Detect which cell encompasses the target text, then output its [x, y] center coordinate. 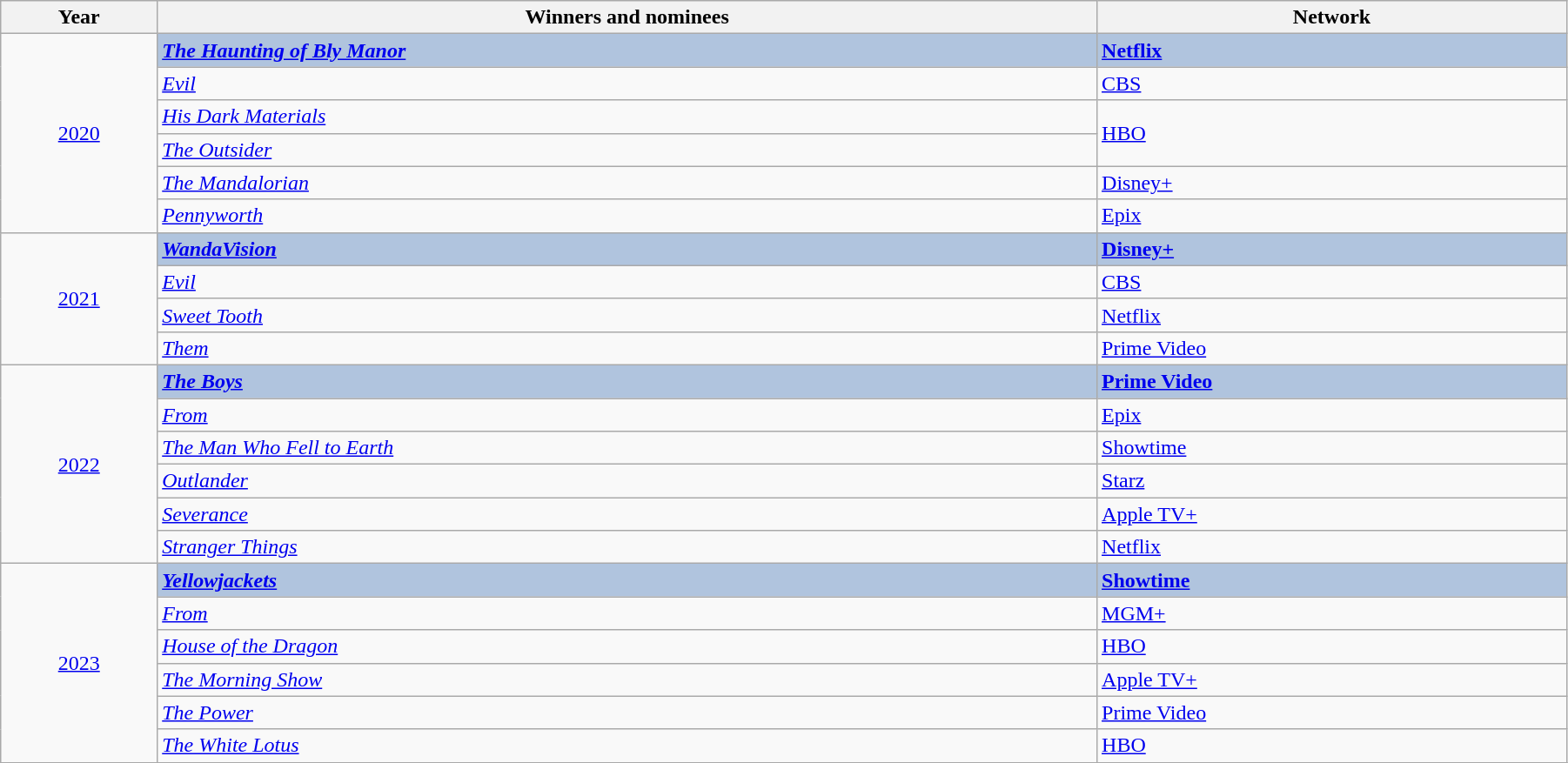
Stranger Things [627, 547]
WandaVision [627, 249]
The Mandalorian [627, 183]
MGM+ [1332, 613]
The Outsider [627, 150]
Pennyworth [627, 216]
Network [1332, 17]
The Power [627, 713]
2022 [79, 464]
The Man Who Fell to Earth [627, 448]
The Morning Show [627, 679]
The Haunting of Bly Manor [627, 50]
House of the Dragon [627, 646]
Starz [1332, 481]
Them [627, 348]
Winners and nominees [627, 17]
The Boys [627, 381]
2023 [79, 663]
2021 [79, 298]
His Dark Materials [627, 117]
Yellowjackets [627, 580]
Outlander [627, 481]
Year [79, 17]
2020 [79, 133]
The White Lotus [627, 746]
Severance [627, 514]
Sweet Tooth [627, 315]
